From the cell containing the given text, extract its center point as [X, Y] coordinate. 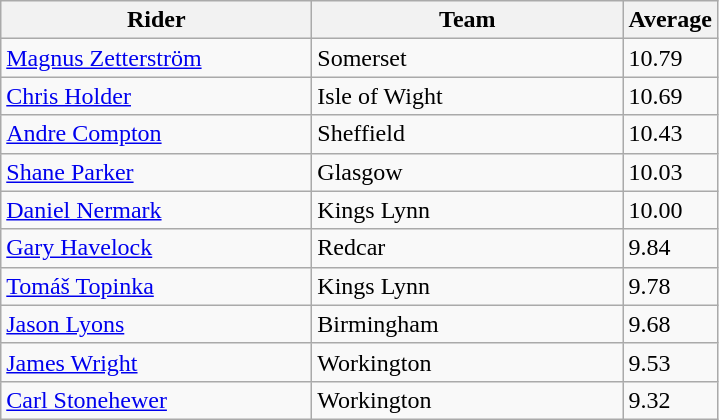
Carl Stonehewer [156, 400]
Magnus Zetterström [156, 58]
10.69 [670, 96]
James Wright [156, 362]
Tomáš Topinka [156, 286]
Glasgow [468, 172]
Average [670, 20]
9.84 [670, 248]
Somerset [468, 58]
10.43 [670, 134]
Shane Parker [156, 172]
Birmingham [468, 324]
Sheffield [468, 134]
9.32 [670, 400]
Isle of Wight [468, 96]
Redcar [468, 248]
10.79 [670, 58]
10.00 [670, 210]
Team [468, 20]
Andre Compton [156, 134]
Daniel Nermark [156, 210]
Chris Holder [156, 96]
9.53 [670, 362]
Jason Lyons [156, 324]
Gary Havelock [156, 248]
Rider [156, 20]
9.78 [670, 286]
9.68 [670, 324]
10.03 [670, 172]
